Detect which cell encompasses the target text, then output its [x, y] center coordinate. 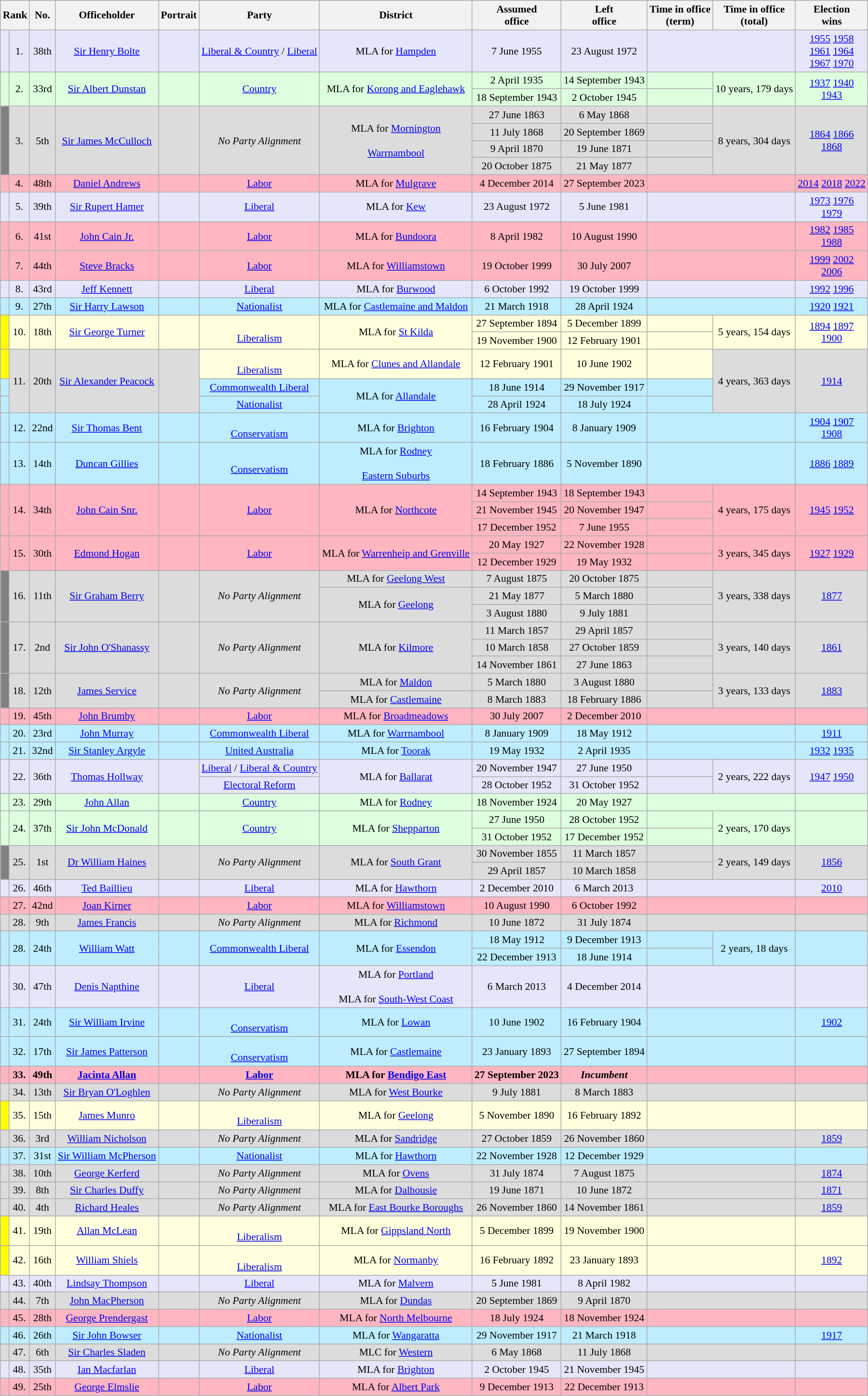
1877 [831, 596]
1874 [831, 1173]
20th [42, 381]
35. [19, 1115]
3. [19, 140]
2 years, 149 days [754, 862]
1911 [831, 734]
19th [42, 1231]
2 years, 222 days [754, 777]
47th [42, 987]
10th [42, 1173]
John Brumby [107, 716]
43rd [42, 289]
4th [42, 1208]
Sir Charles Duffy [107, 1191]
2010 [831, 889]
31. [19, 1022]
Edmond Hogan [107, 553]
MLA for PortlandMLA for South-West Coast [396, 987]
23rd [42, 734]
Joan Kirner [107, 905]
41. [19, 1231]
Duncan Gillies [107, 464]
John Cain Snr. [107, 510]
James Munro [107, 1115]
Sir Harry Lawson [107, 306]
MLA for Dundas [396, 1301]
44. [19, 1301]
MLA for South Grant [396, 862]
MLA for Maldon [396, 682]
Jeff Kennett [107, 289]
George Prendergast [107, 1318]
MLA for Normanby [396, 1260]
MLA for East Bourke Boroughs [396, 1208]
1955 19581961 19641967 1970 [831, 51]
MLA for Shepparton [396, 828]
Richard Heales [107, 1208]
MLC for Western [396, 1353]
41st [42, 236]
49. [19, 1387]
18. [19, 691]
22. [19, 777]
1861 [831, 647]
40th [42, 1284]
William Nicholson [107, 1139]
MLA for Ovens [396, 1173]
26th [42, 1335]
James Francis [107, 923]
2014 2018 2022 [831, 184]
MLA for Essendon [396, 948]
MLA for RodneyEastern Suburbs [396, 464]
MLA for Toorak [396, 751]
42nd [42, 905]
19. [19, 716]
District [396, 15]
39. [19, 1191]
Jacinta Allan [107, 1075]
3rd [42, 1139]
Leftoffice [604, 15]
MLA for Clunes and Allandale [396, 364]
MLA for Wangaratta [396, 1335]
Daniel Andrews [107, 184]
Allan McLean [107, 1231]
6. [19, 236]
Sir Henry Bolte [107, 51]
MLA for Hampden [396, 51]
1927 1929 [831, 553]
44th [42, 266]
John MacPherson [107, 1301]
MLA for Dalhousie [396, 1191]
33rd [42, 89]
18th [42, 332]
32. [19, 1052]
1st [42, 862]
1917 [831, 1335]
12th [42, 691]
Sir George Turner [107, 332]
25. [19, 862]
23. [19, 803]
32nd [42, 751]
38. [19, 1173]
47. [19, 1353]
Steve Bracks [107, 266]
4. [19, 184]
Sir Alexander Peacock [107, 381]
1992 1996 [831, 289]
33. [19, 1075]
William Watt [107, 948]
MLA for Albert Park [396, 1387]
37th [42, 828]
14th [42, 464]
1945 1952 [831, 510]
34th [42, 510]
20. [19, 734]
John Allan [107, 803]
Time in office(total) [754, 15]
Dr William Haines [107, 862]
34. [19, 1092]
8 years, 304 days [754, 140]
Assumedoffice [517, 15]
MLA for Burwood [396, 289]
5th [42, 140]
2. [19, 89]
5. [19, 206]
George Kerferd [107, 1173]
MLA for Gippsland North [396, 1231]
2nd [42, 647]
10. [19, 332]
Sir John O'Shanassy [107, 647]
MLA for MorningtonWarrnambool [396, 140]
13. [19, 464]
Sir Charles Sladen [107, 1353]
8th [42, 1191]
MLA for Geelong West [396, 579]
1892 [831, 1260]
46th [42, 889]
Sir Stanley Argyle [107, 751]
Sir John Bowser [107, 1335]
Sir Bryan O'Loghlen [107, 1092]
42. [19, 1260]
MLA for St Kilda [396, 332]
John Murray [107, 734]
Electoral Reform [259, 785]
John Cain Jr. [107, 236]
37. [19, 1156]
1947 1950 [831, 777]
MLA for Bendigo East [396, 1075]
9. [19, 306]
35th [42, 1370]
Incumbent [604, 1075]
Sir Rupert Hamer [107, 206]
15th [42, 1115]
4 years, 363 days [754, 381]
3 years, 133 days [754, 691]
Sir Albert Dunstan [107, 89]
MLA for Ballarat [396, 777]
3 years, 338 days [754, 596]
MLA for Mulgrave [396, 184]
MLA for Warrenheip and Grenville [396, 553]
1894 18971900 [831, 332]
7. [19, 266]
6th [42, 1353]
30 November 1855 [517, 854]
48. [19, 1370]
Sir James Patterson [107, 1052]
9th [42, 923]
Liberal / Liberal & Country [259, 768]
14. [19, 510]
MLA for Warrnambool [396, 734]
21. [19, 751]
29th [42, 803]
10 years, 179 days [754, 89]
30th [42, 553]
11. [19, 381]
1883 [831, 691]
16. [19, 596]
36. [19, 1139]
27th [42, 306]
1932 1935 [831, 751]
1904 19071908 [831, 428]
1. [19, 51]
45th [42, 716]
8. [19, 289]
46. [19, 1335]
49th [42, 1075]
Officeholder [107, 15]
Time in office(term) [680, 15]
1902 [831, 1022]
12. [19, 428]
MLA for Sandridge [396, 1139]
MLA for Allandale [396, 396]
43. [19, 1284]
27. [19, 905]
Lindsay Thompson [107, 1284]
United Australia [259, 751]
31st [42, 1156]
16th [42, 1260]
2 years, 18 days [754, 948]
MLA for Castlemaine and Maldon [396, 306]
Sir John McDonald [107, 828]
2 years, 170 days [754, 828]
1920 1921 [831, 306]
MLA for North Melbourne [396, 1318]
38th [42, 51]
25th [42, 1387]
5 years, 154 days [754, 332]
4 years, 175 days [754, 510]
Sir James McCulloch [107, 140]
17. [19, 647]
Sir Thomas Bent [107, 428]
Electionwins [831, 15]
MLA for Korong and Eaglehawk [396, 89]
1886 1889 [831, 464]
22nd [42, 428]
1864 18661868 [831, 140]
MLA for Bundoora [396, 236]
No. [42, 15]
Sir Graham Berry [107, 596]
William Shiels [107, 1260]
Sir William McPherson [107, 1156]
MLA for Richmond [396, 923]
24. [19, 828]
MLA for Kilmore [396, 647]
1982 19851988 [831, 236]
MLA for Broadmeadows [396, 716]
13th [42, 1092]
36th [42, 777]
MLA for West Bourke [396, 1092]
15. [19, 553]
MLA for Rodney [396, 803]
Thomas Hollway [107, 777]
3 years, 345 days [754, 553]
Sir William Irvine [107, 1022]
45. [19, 1318]
Denis Napthine [107, 987]
3 years, 140 days [754, 647]
28th [42, 1318]
1914 [831, 381]
Ted Baillieu [107, 889]
1871 [831, 1191]
1856 [831, 862]
MLA for Kew [396, 206]
Liberal & Country / Liberal [259, 51]
MLA for Malvern [396, 1284]
17th [42, 1052]
MLA for Lowan [396, 1022]
Portrait [179, 15]
George Elmslie [107, 1387]
MLA for Northcote [396, 510]
Ian Macfarlan [107, 1370]
30. [19, 987]
40. [19, 1208]
1937 19401943 [831, 89]
11th [42, 596]
26. [19, 889]
Party [259, 15]
7th [42, 1301]
1973 19761979 [831, 206]
Rank [15, 15]
48th [42, 184]
1999 20022006 [831, 266]
39th [42, 206]
James Service [107, 691]
